Find where the given text appears and provide that cell's center as [x, y] coordinate. 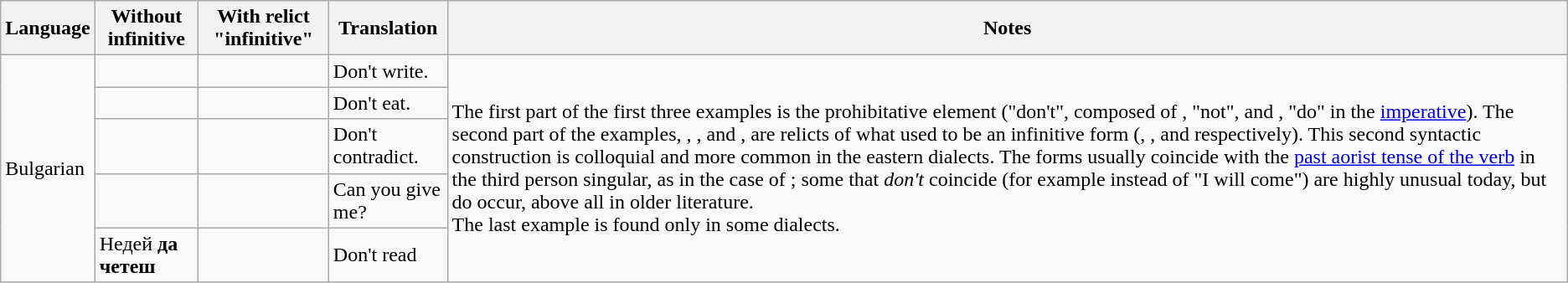
Notes [1007, 28]
Without infinitive [146, 28]
Недей да четеш [146, 255]
Can you give me? [388, 201]
Don't write. [388, 71]
Bulgarian [48, 169]
Don't read [388, 255]
Don't eat. [388, 103]
Don't contradict. [388, 146]
With relict "infinitive" [264, 28]
Translation [388, 28]
Language [48, 28]
